Extract the (x, y) coordinate from the center of the cell holding the provided text.  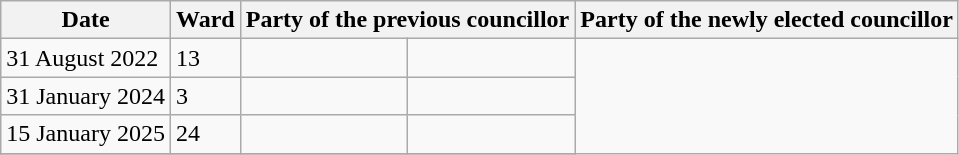
13 (205, 58)
31 August 2022 (86, 58)
Party of the newly elected councillor (767, 20)
3 (205, 96)
31 January 2024 (86, 96)
24 (205, 134)
Party of the previous councillor (408, 20)
Ward (205, 20)
15 January 2025 (86, 134)
Date (86, 20)
